Locate the cell with the specified text and output its (x, y) center coordinate. 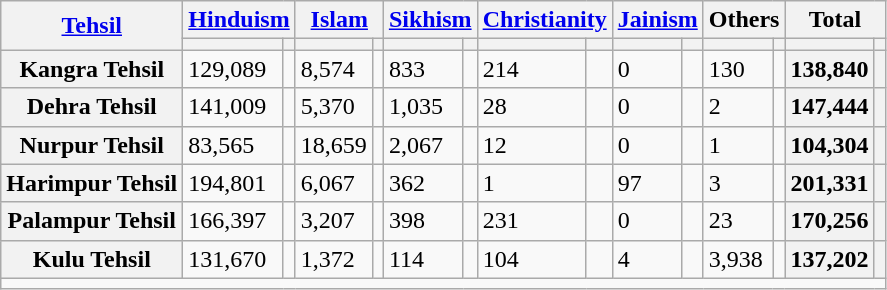
1,372 (334, 259)
18,659 (334, 145)
3,207 (334, 221)
Others (744, 20)
231 (532, 221)
83,565 (233, 145)
Tehsil (92, 26)
138,840 (830, 69)
Sikhism (430, 20)
Nurpur Tehsil (92, 145)
Hinduism (239, 20)
Palampur Tehsil (92, 221)
104,304 (830, 145)
Kangra Tehsil (92, 69)
104 (532, 259)
2 (738, 107)
201,331 (830, 183)
1,035 (423, 107)
130 (738, 69)
Islam (339, 20)
12 (532, 145)
2,067 (423, 145)
Total (835, 20)
194,801 (233, 183)
833 (423, 69)
28 (532, 107)
Kulu Tehsil (92, 259)
23 (738, 221)
129,089 (233, 69)
114 (423, 259)
141,009 (233, 107)
131,670 (233, 259)
8,574 (334, 69)
170,256 (830, 221)
3 (738, 183)
97 (646, 183)
137,202 (830, 259)
Jainism (658, 20)
362 (423, 183)
Harimpur Tehsil (92, 183)
4 (646, 259)
Dehra Tehsil (92, 107)
214 (532, 69)
6,067 (334, 183)
398 (423, 221)
Christianity (544, 20)
147,444 (830, 107)
3,938 (738, 259)
166,397 (233, 221)
5,370 (334, 107)
